Return (x, y) of the center of cell containing provided text 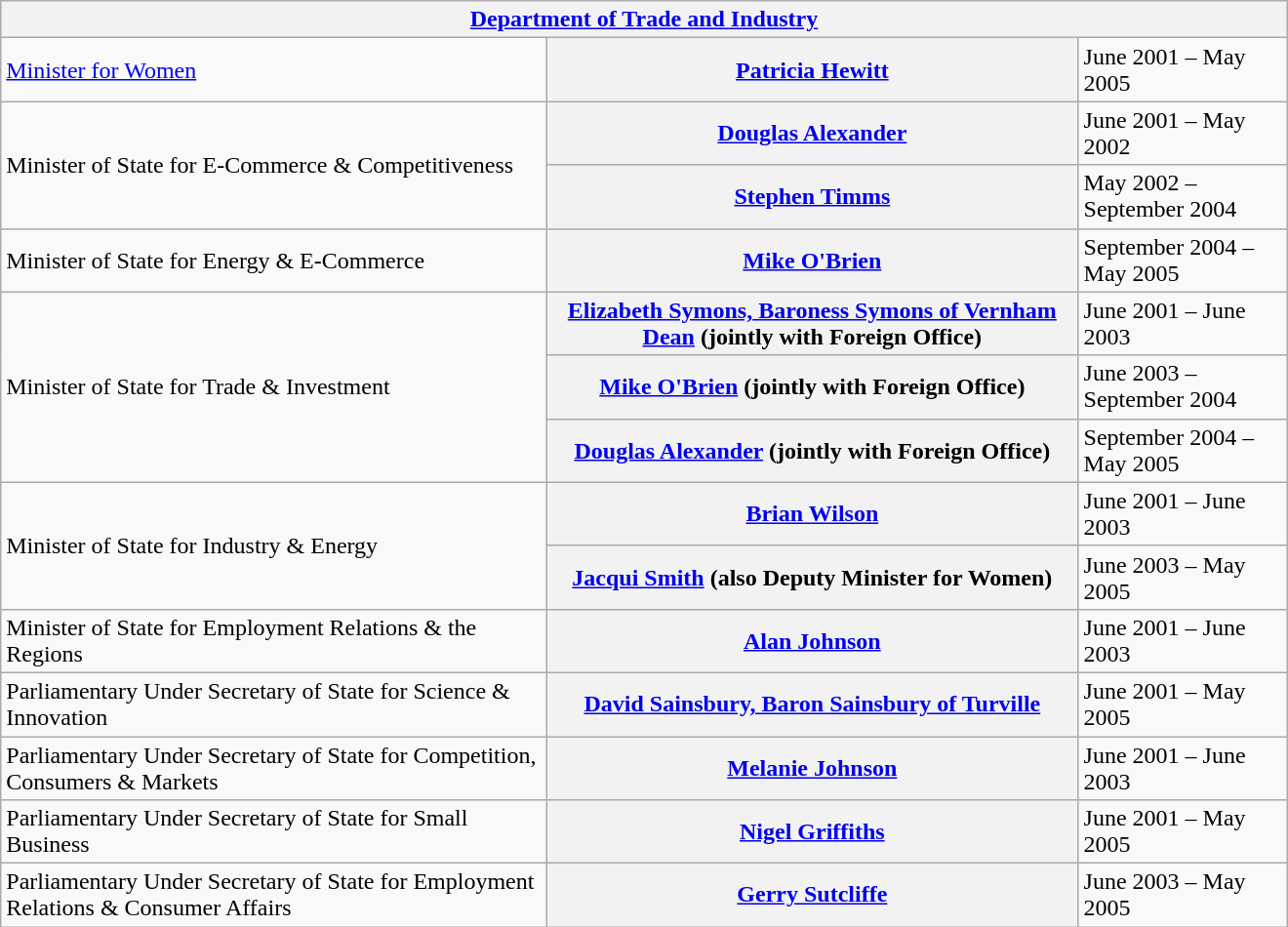
Minister of State for Employment Relations & the Regions (273, 640)
Parliamentary Under Secretary of State for Small Business (273, 831)
Minister of State for Industry & Energy (273, 545)
Alan Johnson (812, 640)
Mike O'Brien (jointly with Foreign Office) (812, 386)
Mike O'Brien (812, 260)
Brian Wilson (812, 513)
June 2003 – September 2004 (1183, 386)
Stephen Timms (812, 197)
Melanie Johnson (812, 767)
Minister for Women (273, 70)
Minister of State for Energy & E-Commerce (273, 260)
Patricia Hewitt (812, 70)
Parliamentary Under Secretary of State for Competition, Consumers & Markets (273, 767)
David Sainsbury, Baron Sainsbury of Turville (812, 705)
Douglas Alexander (812, 133)
Minister of State for Trade & Investment (273, 386)
Douglas Alexander (jointly with Foreign Office) (812, 451)
Elizabeth Symons, Baroness Symons of Vernham Dean (jointly with Foreign Office) (812, 324)
June 2001 – May 2002 (1183, 133)
Parliamentary Under Secretary of State for Employment Relations & Consumer Affairs (273, 896)
Nigel Griffiths (812, 831)
Department of Trade and Industry (644, 20)
Minister of State for E-Commerce & Competitiveness (273, 165)
Gerry Sutcliffe (812, 896)
Parliamentary Under Secretary of State for Science & Innovation (273, 705)
Jacqui Smith (also Deputy Minister for Women) (812, 578)
May 2002 – September 2004 (1183, 197)
